For the text-containing cell, return its midpoint in [X, Y] coordinate format. 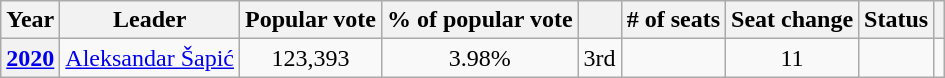
2020 [30, 58]
# of seats [673, 20]
3rd [600, 58]
% of popular vote [480, 20]
123,393 [310, 58]
11 [792, 58]
Seat change [792, 20]
Year [30, 20]
Status [896, 20]
3.98% [480, 58]
Leader [150, 20]
Popular vote [310, 20]
Aleksandar Šapić [150, 58]
